Search for the cell housing the specified text and yield its [x, y] center coordinate. 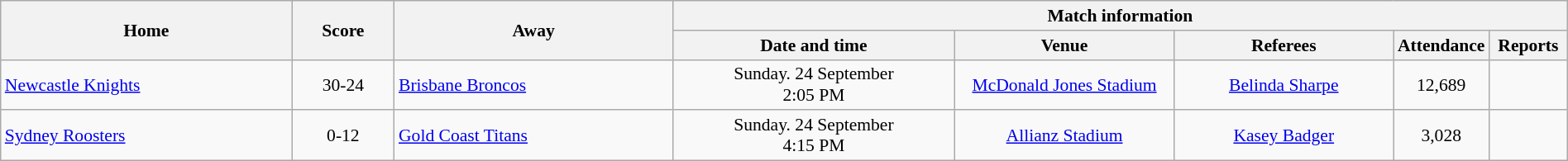
3,028 [1441, 135]
Score [343, 30]
Sunday. 24 September 4:15 PM [814, 135]
Attendance [1441, 45]
Brisbane Broncos [533, 84]
30-24 [343, 84]
Date and time [814, 45]
12,689 [1441, 84]
Sydney Roosters [146, 135]
Gold Coast Titans [533, 135]
Match information [1120, 16]
Kasey Badger [1284, 135]
Reports [1528, 45]
Referees [1284, 45]
Newcastle Knights [146, 84]
Belinda Sharpe [1284, 84]
Home [146, 30]
Venue [1064, 45]
Sunday. 24 September 2:05 PM [814, 84]
McDonald Jones Stadium [1064, 84]
Away [533, 30]
0-12 [343, 135]
Allianz Stadium [1064, 135]
